Extract the (X, Y) coordinate from the center of the cell holding the provided text.  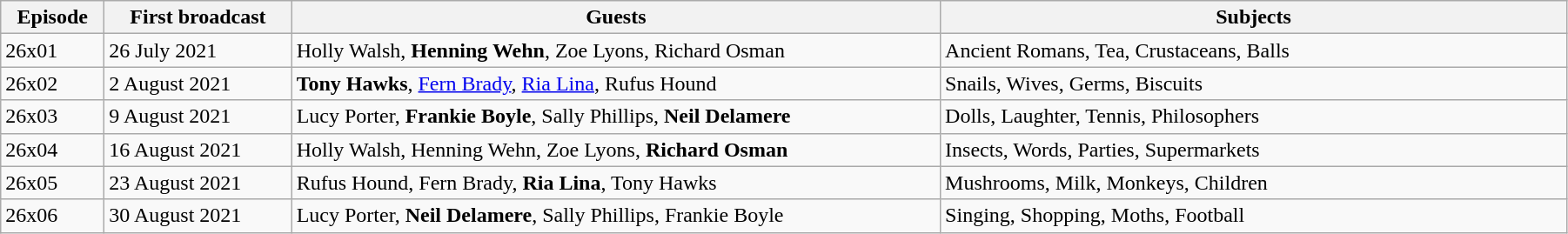
9 August 2021 (198, 117)
Subjects (1254, 17)
Singing, Shopping, Moths, Football (1254, 216)
Ancient Romans, Tea, Crustaceans, Balls (1254, 50)
26x04 (52, 150)
16 August 2021 (198, 150)
26 July 2021 (198, 50)
Insects, Words, Parties, Supermarkets (1254, 150)
Lucy Porter, Neil Delamere, Sally Phillips, Frankie Boyle (616, 216)
Lucy Porter, Frankie Boyle, Sally Phillips, Neil Delamere (616, 117)
26x06 (52, 216)
Dolls, Laughter, Tennis, Philosophers (1254, 117)
Tony Hawks, Fern Brady, Ria Lina, Rufus Hound (616, 84)
26x05 (52, 183)
26x01 (52, 50)
Guests (616, 17)
26x02 (52, 84)
2 August 2021 (198, 84)
23 August 2021 (198, 183)
Snails, Wives, Germs, Biscuits (1254, 84)
Rufus Hound, Fern Brady, Ria Lina, Tony Hawks (616, 183)
30 August 2021 (198, 216)
26x03 (52, 117)
Mushrooms, Milk, Monkeys, Children (1254, 183)
First broadcast (198, 17)
Episode (52, 17)
